Determine the [x, y] coordinate at the center of the cell enclosing the given text.  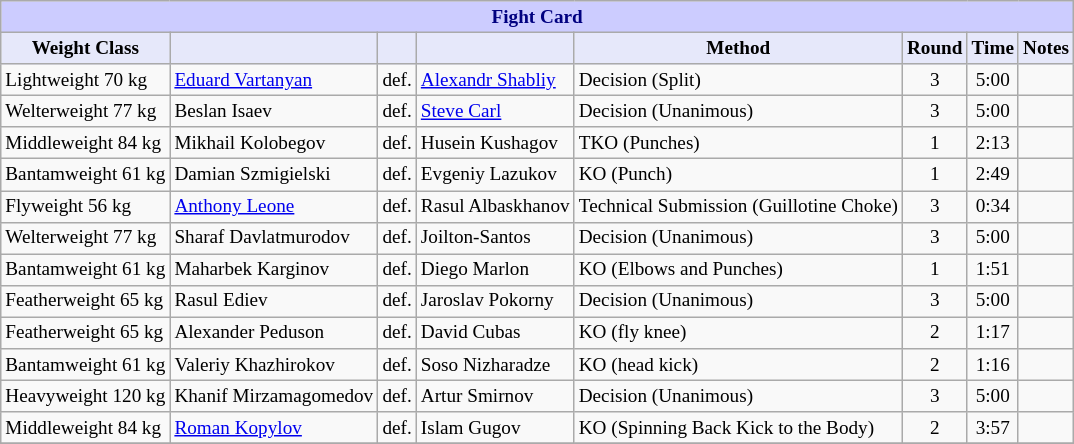
Beslan Isaev [274, 111]
1:16 [992, 365]
KO (Elbows and Punches) [738, 270]
Fight Card [538, 17]
KO (Punch) [738, 175]
1:51 [992, 270]
Valeriy Khazhirokov [274, 365]
KO (fly knee) [738, 333]
Rasul Ediev [274, 301]
1:17 [992, 333]
Round [934, 48]
Joilton-Santos [495, 238]
Method [738, 48]
Flyweight 56 kg [86, 206]
Islam Gugov [495, 428]
Weight Class [86, 48]
Jaroslav Pokorny [495, 301]
Evgeniy Lazukov [495, 175]
Steve Carl [495, 111]
Anthony Leone [274, 206]
Alexander Peduson [274, 333]
Lightweight 70 kg [86, 80]
Mikhail Kolobegov [274, 143]
Heavyweight 120 kg [86, 396]
Notes [1046, 48]
Husein Kushagov [495, 143]
2:13 [992, 143]
3:57 [992, 428]
Alexandr Shabliy [495, 80]
Decision (Split) [738, 80]
Soso Nizharadze [495, 365]
Maharbek Karginov [274, 270]
TKO (Punches) [738, 143]
Time [992, 48]
Artur Smirnov [495, 396]
KO (Spinning Back Kick to the Body) [738, 428]
Diego Marlon [495, 270]
KO (head kick) [738, 365]
Roman Kopylov [274, 428]
Eduard Vartanyan [274, 80]
Technical Submission (Guillotine Choke) [738, 206]
2:49 [992, 175]
David Cubas [495, 333]
Damian Szmigielski [274, 175]
Sharaf Davlatmurodov [274, 238]
Rasul Albaskhanov [495, 206]
Khanif Mirzamagomedov [274, 396]
0:34 [992, 206]
